Search for the cell housing the specified text and yield its (X, Y) center coordinate. 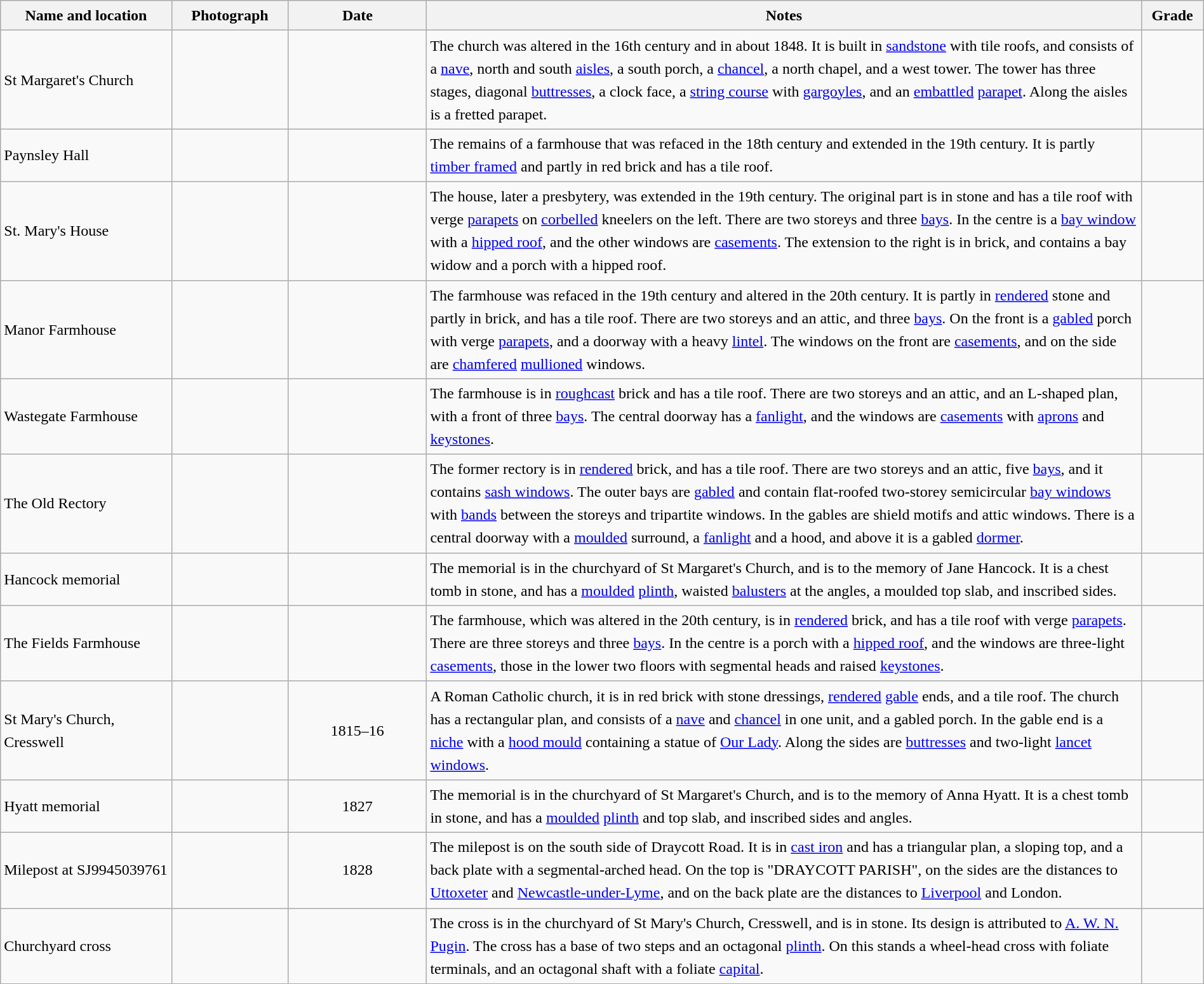
Name and location (86, 15)
Manor Farmhouse (86, 329)
The Fields Farmhouse (86, 643)
Paynsley Hall (86, 155)
1827 (358, 805)
The Old Rectory (86, 503)
Churchyard cross (86, 947)
St Mary's Church, Cresswell (86, 731)
1815–16 (358, 731)
Milepost at SJ9945039761 (86, 870)
1828 (358, 870)
Notes (784, 15)
Grade (1172, 15)
St Margaret's Church (86, 80)
Hancock memorial (86, 579)
Photograph (230, 15)
Hyatt memorial (86, 805)
Wastegate Farmhouse (86, 417)
St. Mary's House (86, 231)
Date (358, 15)
